Find where the given text appears and provide that cell's center as (X, Y) coordinate. 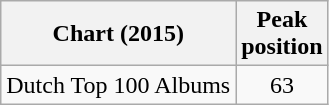
63 (282, 85)
Peakposition (282, 34)
Chart (2015) (118, 34)
Dutch Top 100 Albums (118, 85)
